Output the [X, Y] coordinate of the center of the cell containing the given text.  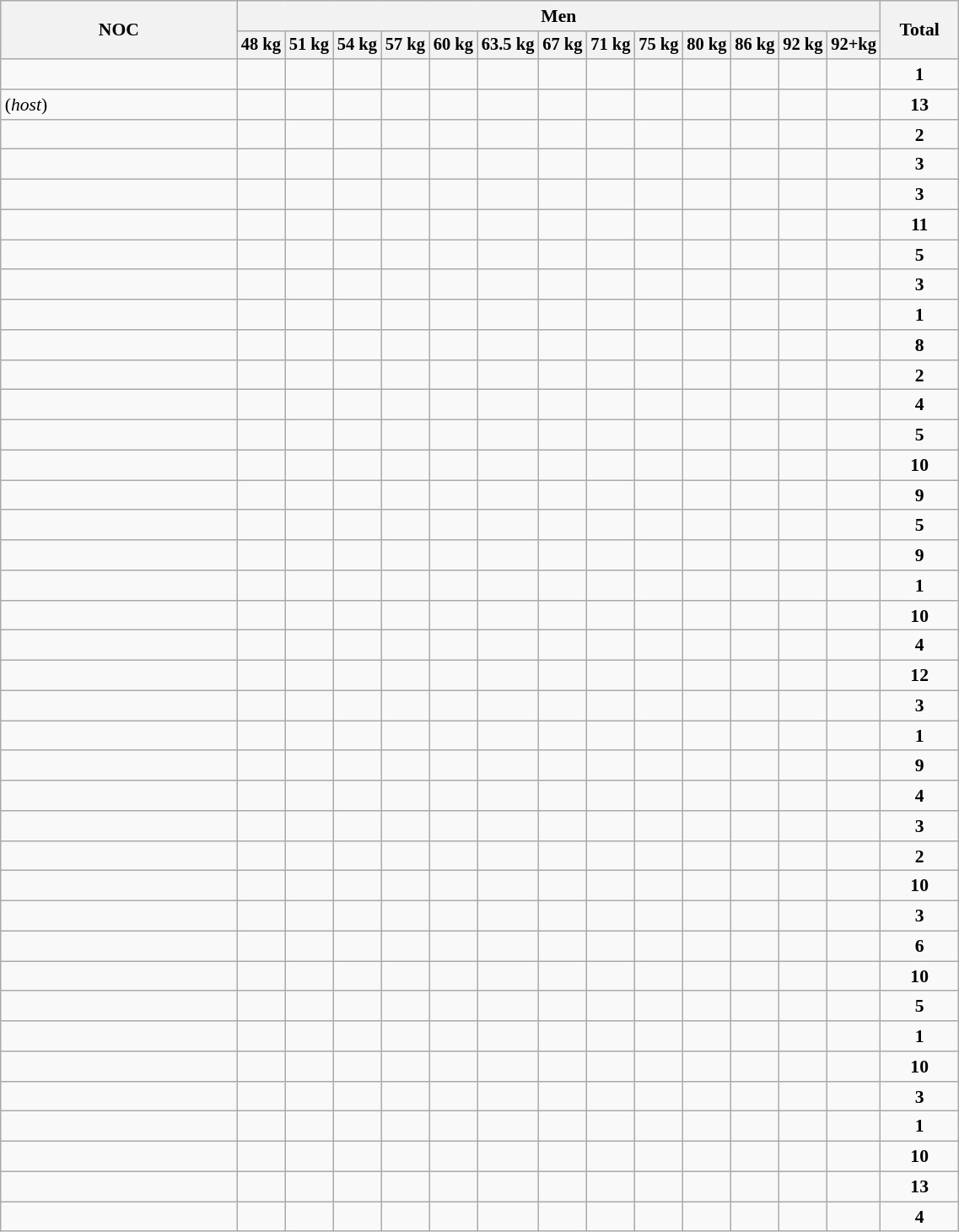
12 [919, 676]
Men [558, 16]
71 kg [611, 46]
(host) [119, 105]
60 kg [454, 46]
75 kg [658, 46]
80 kg [707, 46]
63.5 kg [508, 46]
48 kg [261, 46]
NOC [119, 30]
54 kg [358, 46]
51 kg [309, 46]
11 [919, 225]
Total [919, 30]
92 kg [803, 46]
8 [919, 345]
86 kg [754, 46]
67 kg [562, 46]
92+kg [854, 46]
57 kg [405, 46]
6 [919, 947]
